Extract the [X, Y] coordinate from the center of the cell holding the provided text.  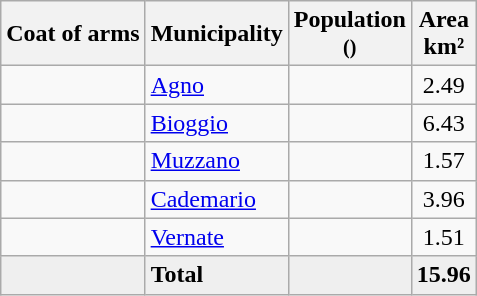
Vernate [216, 237]
15.96 [444, 275]
Municipality [216, 34]
Bioggio [216, 123]
Population() [350, 34]
Total [216, 275]
3.96 [444, 199]
6.43 [444, 123]
1.51 [444, 237]
1.57 [444, 161]
Agno [216, 85]
2.49 [444, 85]
Coat of arms [73, 34]
Muzzano [216, 161]
Area km² [444, 34]
Cademario [216, 199]
